Pinpoint the cell where the given text exists, returning its (x, y) midpoint coordinate. 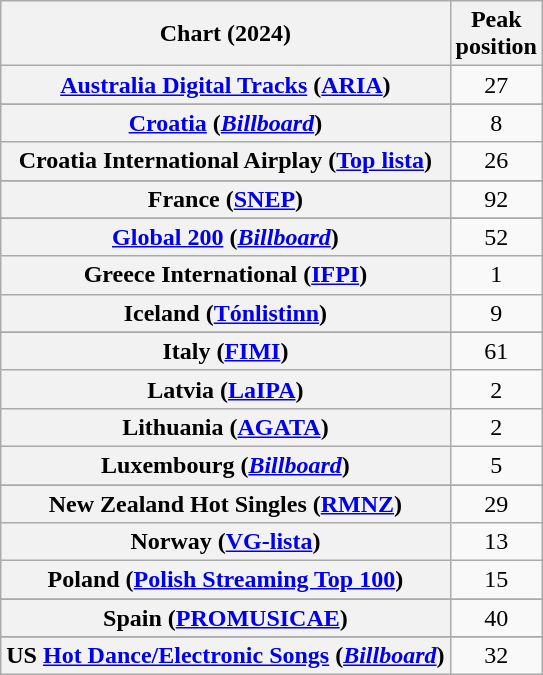
Poland (Polish Streaming Top 100) (226, 580)
Croatia (Billboard) (226, 123)
New Zealand Hot Singles (RMNZ) (226, 503)
52 (496, 237)
Chart (2024) (226, 34)
40 (496, 618)
5 (496, 465)
Peakposition (496, 34)
France (SNEP) (226, 199)
13 (496, 542)
Lithuania (AGATA) (226, 427)
Latvia (LaIPA) (226, 389)
Greece International (IFPI) (226, 275)
Global 200 (Billboard) (226, 237)
15 (496, 580)
Australia Digital Tracks (ARIA) (226, 85)
Luxembourg (Billboard) (226, 465)
27 (496, 85)
61 (496, 351)
Croatia International Airplay (Top lista) (226, 161)
8 (496, 123)
Iceland (Tónlistinn) (226, 313)
Italy (FIMI) (226, 351)
92 (496, 199)
29 (496, 503)
Spain (PROMUSICAE) (226, 618)
9 (496, 313)
US Hot Dance/Electronic Songs (Billboard) (226, 656)
26 (496, 161)
Norway (VG-lista) (226, 542)
32 (496, 656)
1 (496, 275)
